Output the (X, Y) coordinate of the center of the cell containing the given text.  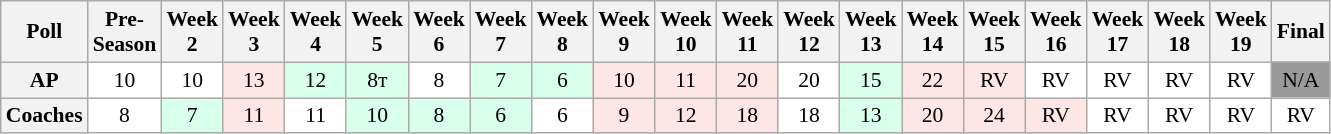
Week13 (871, 32)
Poll (44, 32)
Coaches (44, 116)
Week8 (562, 32)
Week10 (686, 32)
22 (933, 80)
Week17 (1118, 32)
Week12 (809, 32)
Final (1301, 32)
Week16 (1056, 32)
8т (377, 80)
AP (44, 80)
Week3 (254, 32)
N/A (1301, 80)
Week19 (1241, 32)
9 (624, 116)
Week15 (994, 32)
Pre-Season (125, 32)
Week5 (377, 32)
Week11 (748, 32)
Week4 (316, 32)
Week2 (192, 32)
24 (994, 116)
Week6 (439, 32)
15 (871, 80)
Week18 (1179, 32)
Week14 (933, 32)
Week9 (624, 32)
Week7 (501, 32)
